Search for the cell housing the specified text and yield its [x, y] center coordinate. 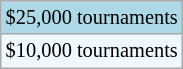
$25,000 tournaments [92, 17]
$10,000 tournaments [92, 51]
